Search for the cell housing the specified text and yield its (x, y) center coordinate. 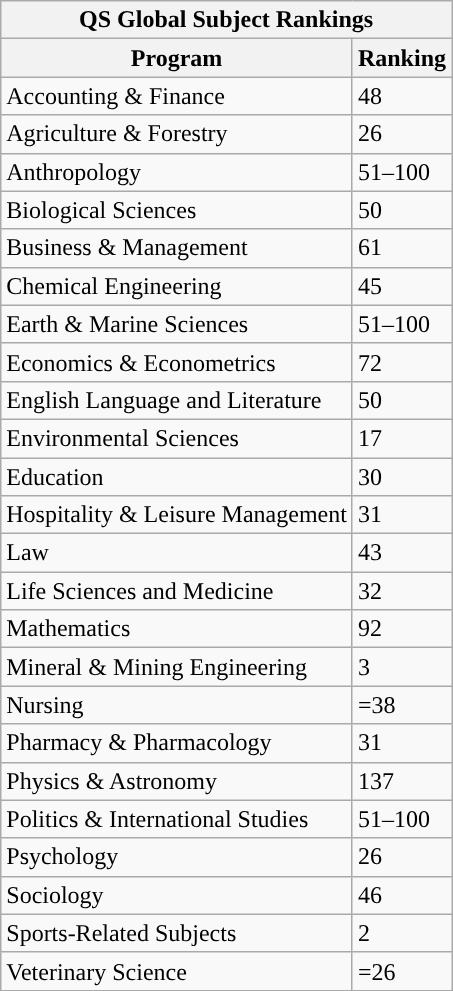
45 (402, 286)
30 (402, 477)
48 (402, 96)
Psychology (177, 857)
Sociology (177, 895)
2 (402, 933)
Nursing (177, 705)
Agriculture & Forestry (177, 134)
Accounting & Finance (177, 96)
=38 (402, 705)
Pharmacy & Pharmacology (177, 743)
Life Sciences and Medicine (177, 591)
Physics & Astronomy (177, 781)
English Language and Literature (177, 400)
32 (402, 591)
Politics & International Studies (177, 819)
Hospitality & Leisure Management (177, 515)
Biological Sciences (177, 210)
Veterinary Science (177, 971)
Environmental Sciences (177, 438)
61 (402, 248)
Business & Management (177, 248)
Mineral & Mining Engineering (177, 667)
46 (402, 895)
=26 (402, 971)
43 (402, 553)
QS Global Subject Rankings (226, 20)
17 (402, 438)
Mathematics (177, 629)
72 (402, 362)
92 (402, 629)
Ranking (402, 58)
Earth & Marine Sciences (177, 324)
Education (177, 477)
Sports-Related Subjects (177, 933)
Program (177, 58)
Economics & Econometrics (177, 362)
Law (177, 553)
137 (402, 781)
Anthropology (177, 172)
3 (402, 667)
Chemical Engineering (177, 286)
